Return (x, y) of the center of cell containing provided text 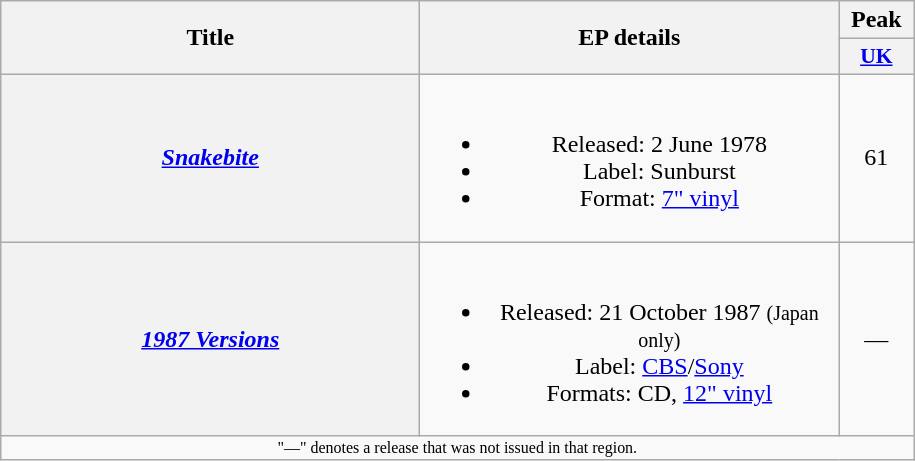
Released: 2 June 1978Label: SunburstFormat: 7" vinyl (630, 158)
"—" denotes a release that was not issued in that region. (458, 448)
Title (210, 38)
UK (876, 57)
Peak (876, 20)
— (876, 339)
EP details (630, 38)
Snakebite (210, 158)
Released: 21 October 1987 (Japan only)Label: CBS/SonyFormats: CD, 12" vinyl (630, 339)
1987 Versions (210, 339)
61 (876, 158)
